Scan for the cell matching the given text and deliver its (X, Y) coordinate at center. 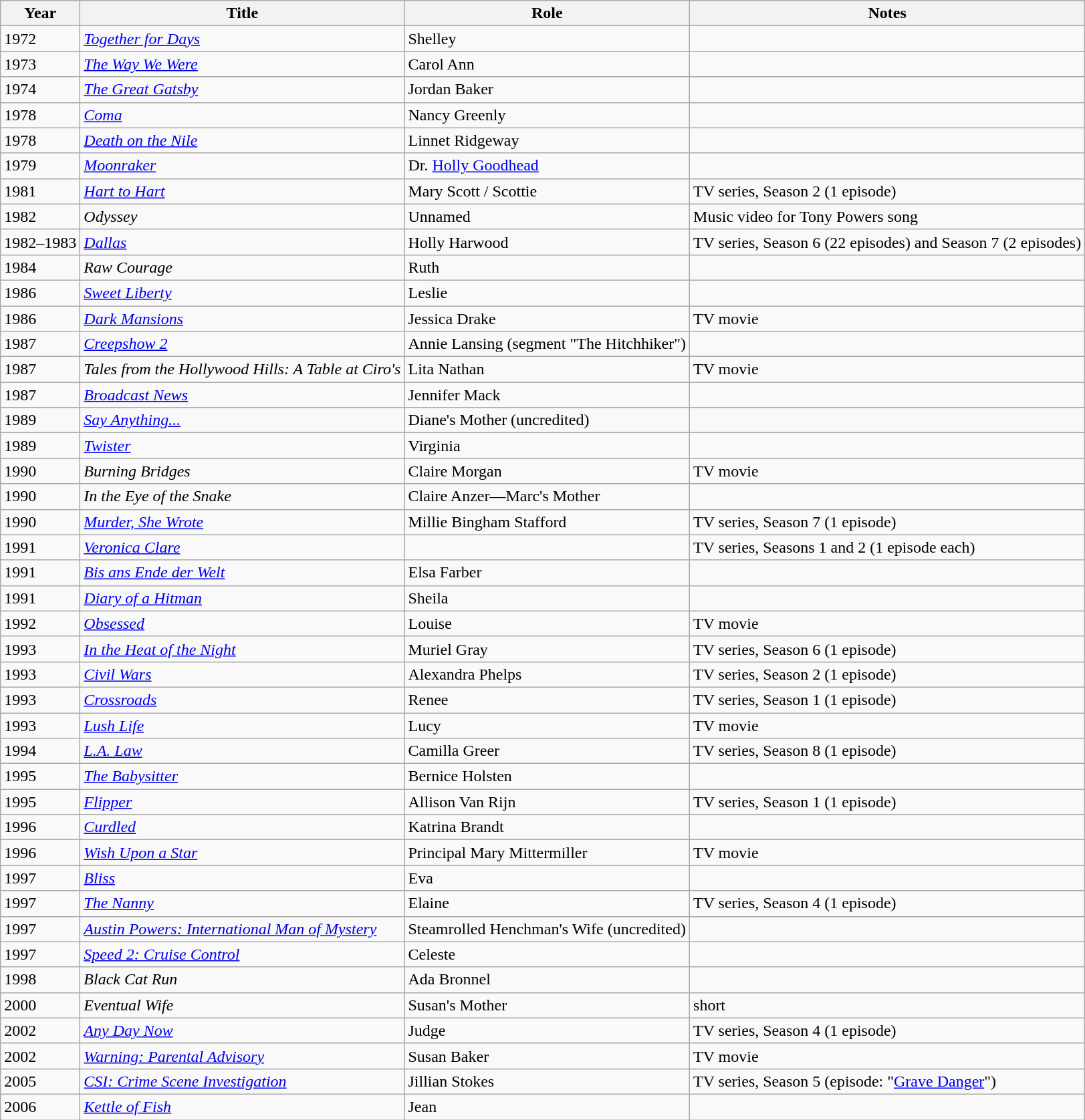
TV series, Season 8 (1 episode) (888, 751)
Jillian Stokes (547, 1081)
Death on the Nile (242, 140)
The Nanny (242, 903)
TV series, Seasons 1 and 2 (1 episode each) (888, 547)
Austin Powers: International Man of Mystery (242, 929)
Tales from the Hollywood Hills: A Table at Ciro's (242, 370)
Celeste (547, 954)
Lush Life (242, 725)
Bernice Holsten (547, 777)
Jennifer Mack (547, 395)
L.A. Law (242, 751)
Moonraker (242, 166)
Music video for Tony Powers song (888, 217)
Lita Nathan (547, 370)
In the Eye of the Snake (242, 497)
1972 (40, 39)
Louise (547, 623)
TV series, Season 6 (22 episodes) and Season 7 (2 episodes) (888, 242)
Susan Baker (547, 1056)
Susan's Mother (547, 1005)
Say Anything... (242, 420)
Camilla Greer (547, 751)
Bis ans Ende der Welt (242, 573)
Judge (547, 1030)
1998 (40, 980)
Broadcast News (242, 395)
Diary of a Hitman (242, 598)
Leslie (547, 293)
1982–1983 (40, 242)
Obsessed (242, 623)
Civil Wars (242, 674)
Year (40, 13)
Eventual Wife (242, 1005)
1974 (40, 90)
Eva (547, 878)
1981 (40, 191)
2005 (40, 1081)
Holly Harwood (547, 242)
Burning Bridges (242, 471)
Title (242, 13)
Alexandra Phelps (547, 674)
short (888, 1005)
The Way We Were (242, 64)
Curdled (242, 827)
CSI: Crime Scene Investigation (242, 1081)
1982 (40, 217)
Renee (547, 700)
Mary Scott / Scottie (547, 191)
Jean (547, 1107)
1994 (40, 751)
Dallas (242, 242)
Veronica Clare (242, 547)
2000 (40, 1005)
Muriel Gray (547, 649)
Shelley (547, 39)
Hart to Hart (242, 191)
Linnet Ridgeway (547, 140)
Dr. Holly Goodhead (547, 166)
Black Cat Run (242, 980)
The Great Gatsby (242, 90)
1979 (40, 166)
Dark Mansions (242, 319)
Role (547, 13)
Allison Van Rijn (547, 802)
Notes (888, 13)
Bliss (242, 878)
Creepshow 2 (242, 344)
Any Day Now (242, 1030)
Virginia (547, 446)
Warning: Parental Advisory (242, 1056)
Raw Courage (242, 267)
Speed 2: Cruise Control (242, 954)
Unnamed (547, 217)
Jessica Drake (547, 319)
TV series, Season 6 (1 episode) (888, 649)
Wish Upon a Star (242, 853)
Kettle of Fish (242, 1107)
Millie Bingham Stafford (547, 522)
Claire Anzer—Marc's Mother (547, 497)
2006 (40, 1107)
Flipper (242, 802)
Sweet Liberty (242, 293)
1973 (40, 64)
The Babysitter (242, 777)
Lucy (547, 725)
Sheila (547, 598)
Ada Bronnel (547, 980)
Murder, She Wrote (242, 522)
Steamrolled Henchman's Wife (uncredited) (547, 929)
Twister (242, 446)
Crossroads (242, 700)
Nancy Greenly (547, 115)
Elsa Farber (547, 573)
1984 (40, 267)
1992 (40, 623)
Jordan Baker (547, 90)
Elaine (547, 903)
TV series, Season 5 (episode: "Grave Danger") (888, 1081)
Principal Mary Mittermiller (547, 853)
TV series, Season 7 (1 episode) (888, 522)
Coma (242, 115)
Annie Lansing (segment "The Hitchhiker") (547, 344)
In the Heat of the Night (242, 649)
Carol Ann (547, 64)
Katrina Brandt (547, 827)
Odyssey (242, 217)
Claire Morgan (547, 471)
Diane's Mother (uncredited) (547, 420)
Together for Days (242, 39)
Ruth (547, 267)
